Find where the given text appears and provide that cell's center as [X, Y] coordinate. 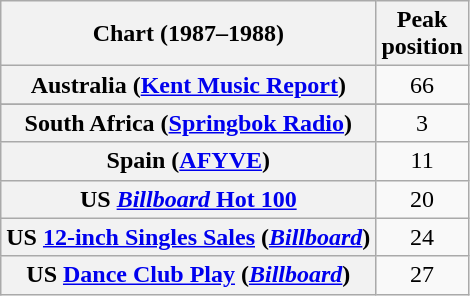
3 [422, 123]
24 [422, 237]
South Africa (Springbok Radio) [188, 123]
66 [422, 85]
US Dance Club Play (Billboard) [188, 275]
27 [422, 275]
Peakposition [422, 34]
20 [422, 199]
US Billboard Hot 100 [188, 199]
Chart (1987–1988) [188, 34]
Spain (AFYVE) [188, 161]
US 12-inch Singles Sales (Billboard) [188, 237]
Australia (Kent Music Report) [188, 85]
11 [422, 161]
